Return the (x, y) coordinate for the center point of the cell that contains the specified text.  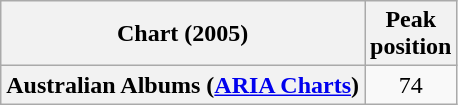
Australian Albums (ARIA Charts) (183, 85)
Peakposition (411, 34)
74 (411, 85)
Chart (2005) (183, 34)
